Scan for the cell matching the given text and deliver its [x, y] coordinate at center. 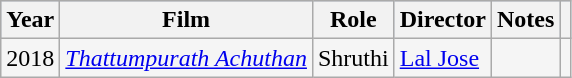
Film [186, 20]
Shruthi [353, 58]
Thattumpurath Achuthan [186, 58]
Role [353, 20]
Notes [525, 20]
2018 [30, 58]
Director [442, 20]
Year [30, 20]
Lal Jose [442, 58]
